Identify which cell holds the provided text, then report its [X, Y] central coordinate. 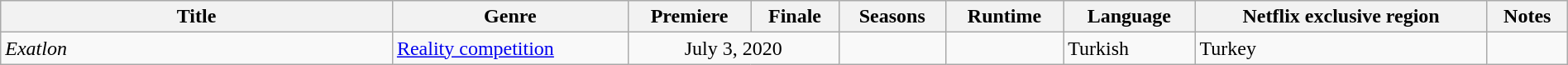
Exatlon [197, 48]
Finale [795, 17]
Netflix exclusive region [1341, 17]
Runtime [1004, 17]
Premiere [690, 17]
Turkey [1341, 48]
Title [197, 17]
Seasons [892, 17]
Notes [1527, 17]
Genre [509, 17]
Turkish [1130, 48]
Reality competition [509, 48]
July 3, 2020 [733, 48]
Language [1130, 17]
